Return [x, y] of the center of cell containing provided text 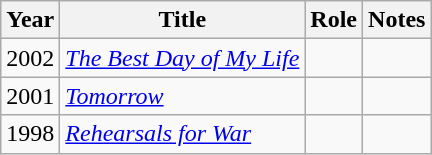
Rehearsals for War [182, 134]
Year [30, 20]
Tomorrow [182, 96]
2001 [30, 96]
The Best Day of My Life [182, 58]
1998 [30, 134]
2002 [30, 58]
Notes [397, 20]
Role [334, 20]
Title [182, 20]
